Provide the (X, Y) coordinate of the cell's center where the given text is located.  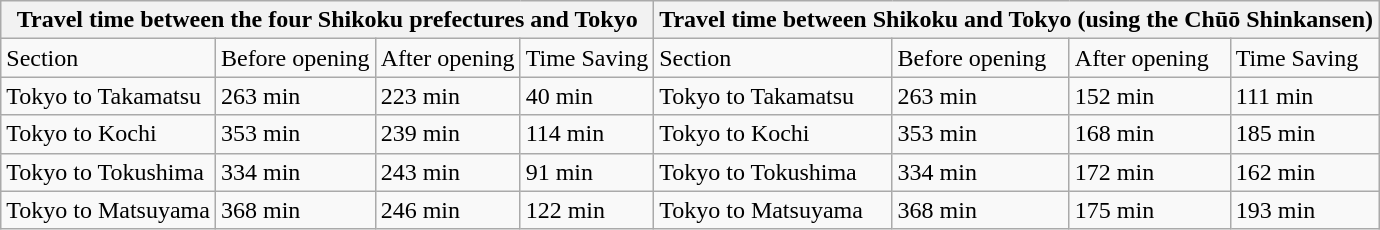
111 min (1304, 96)
Travel time between Shikoku and Tokyo (using the Chūō Shinkansen) (1016, 20)
243 min (448, 172)
185 min (1304, 134)
193 min (1304, 210)
168 min (1150, 134)
114 min (587, 134)
40 min (587, 96)
91 min (587, 172)
162 min (1304, 172)
175 min (1150, 210)
239 min (448, 134)
172 min (1150, 172)
152 min (1150, 96)
223 min (448, 96)
246 min (448, 210)
122 min (587, 210)
Travel time between the four Shikoku prefectures and Tokyo (328, 20)
